Output the [X, Y] coordinate of the center of the cell containing the given text.  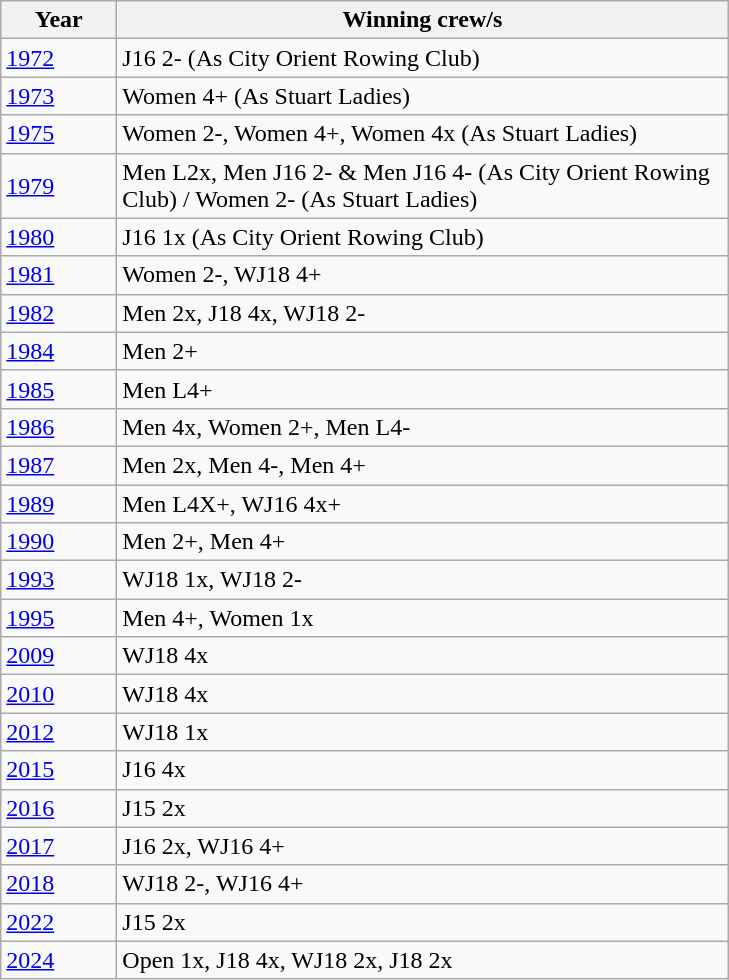
2009 [59, 656]
Open 1x, J18 4x, WJ18 2x, J18 2x [422, 960]
2018 [59, 884]
1973 [59, 96]
1990 [59, 542]
Men 4x, Women 2+, Men L4- [422, 427]
2022 [59, 922]
WJ18 1x [422, 732]
1993 [59, 580]
J16 2x, WJ16 4+ [422, 846]
Men 2x, Men 4-, Men 4+ [422, 465]
1982 [59, 313]
J16 1x (As City Orient Rowing Club) [422, 237]
2012 [59, 732]
Year [59, 20]
2017 [59, 846]
Women 4+ (As Stuart Ladies) [422, 96]
1972 [59, 58]
1985 [59, 389]
2015 [59, 770]
Men L4+ [422, 389]
1987 [59, 465]
Men 2+ [422, 351]
1995 [59, 618]
2024 [59, 960]
Men 4+, Women 1x [422, 618]
Women 2-, WJ18 4+ [422, 275]
1986 [59, 427]
1975 [59, 134]
1984 [59, 351]
J16 4x [422, 770]
Men L2x, Men J16 2- & Men J16 4- (As City Orient Rowing Club) / Women 2- (As Stuart Ladies) [422, 186]
Men 2+, Men 4+ [422, 542]
2016 [59, 808]
2010 [59, 694]
1981 [59, 275]
Women 2-, Women 4+, Women 4x (As Stuart Ladies) [422, 134]
1980 [59, 237]
1989 [59, 503]
WJ18 2-, WJ16 4+ [422, 884]
Winning crew/s [422, 20]
J16 2- (As City Orient Rowing Club) [422, 58]
1979 [59, 186]
Men L4X+, WJ16 4x+ [422, 503]
WJ18 1x, WJ18 2- [422, 580]
Men 2x, J18 4x, WJ18 2- [422, 313]
